Find where the given text appears and provide that cell's center as (X, Y) coordinate. 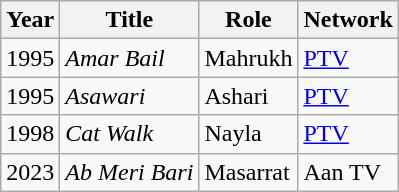
Network (348, 20)
Asawari (130, 96)
Title (130, 20)
Masarrat (248, 172)
Nayla (248, 134)
Role (248, 20)
1998 (30, 134)
Ashari (248, 96)
Cat Walk (130, 134)
Year (30, 20)
Ab Meri Bari (130, 172)
Aan TV (348, 172)
Mahrukh (248, 58)
Amar Bail (130, 58)
2023 (30, 172)
